Determine the (X, Y) coordinate at the center of the cell enclosing the given text.  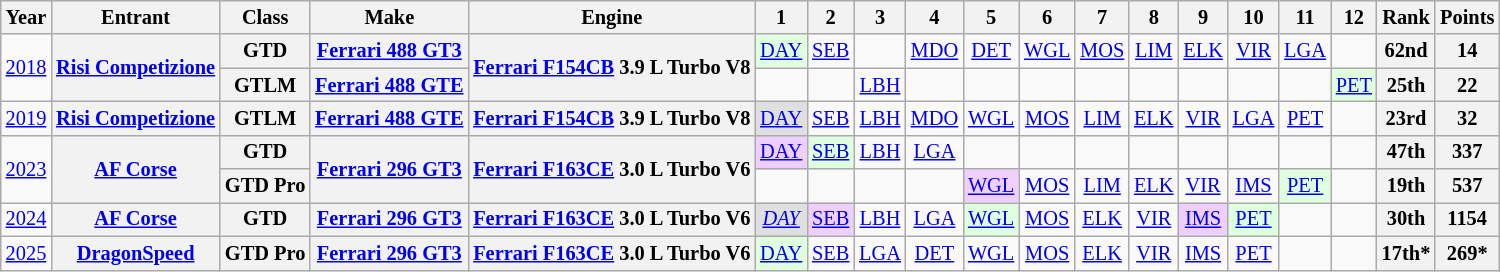
62nd (1406, 51)
Engine (612, 17)
22 (1467, 85)
9 (1202, 17)
2018 (26, 68)
12 (1354, 17)
23rd (1406, 118)
Rank (1406, 17)
4 (934, 17)
30th (1406, 219)
32 (1467, 118)
8 (1154, 17)
Points (1467, 17)
10 (1254, 17)
47th (1406, 152)
Make (389, 17)
337 (1467, 152)
DragonSpeed (136, 253)
2023 (26, 168)
Class (265, 17)
2025 (26, 253)
2024 (26, 219)
11 (1305, 17)
25th (1406, 85)
3 (880, 17)
2 (830, 17)
7 (1102, 17)
Year (26, 17)
1 (781, 17)
19th (1406, 186)
1154 (1467, 219)
269* (1467, 253)
6 (1047, 17)
2019 (26, 118)
14 (1467, 51)
537 (1467, 186)
Entrant (136, 17)
5 (991, 17)
17th* (1406, 253)
Ferrari 488 GT3 (389, 51)
